Scan for the cell matching the given text and deliver its (X, Y) coordinate at center. 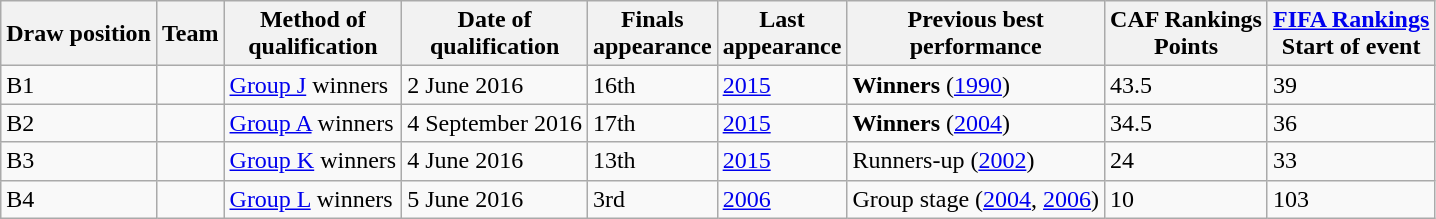
Lastappearance (782, 34)
2006 (782, 199)
Previous bestperformance (976, 34)
4 September 2016 (495, 123)
Method ofqualification (313, 34)
B4 (79, 199)
2 June 2016 (495, 85)
34.5 (1186, 123)
5 June 2016 (495, 199)
39 (1350, 85)
16th (652, 85)
B2 (79, 123)
24 (1186, 161)
33 (1350, 161)
B1 (79, 85)
Finalsappearance (652, 34)
4 June 2016 (495, 161)
Group L winners (313, 199)
B3 (79, 161)
103 (1350, 199)
Runners-up (2002) (976, 161)
Date ofqualification (495, 34)
Group J winners (313, 85)
17th (652, 123)
Group stage (2004, 2006) (976, 199)
36 (1350, 123)
10 (1186, 199)
3rd (652, 199)
Winners (1990) (976, 85)
FIFA RankingsStart of event (1350, 34)
Team (190, 34)
43.5 (1186, 85)
Draw position (79, 34)
13th (652, 161)
CAF RankingsPoints (1186, 34)
Group A winners (313, 123)
Winners (2004) (976, 123)
Group K winners (313, 161)
